Capture the cell that displays the provided text and extract its [x, y] central coordinate. 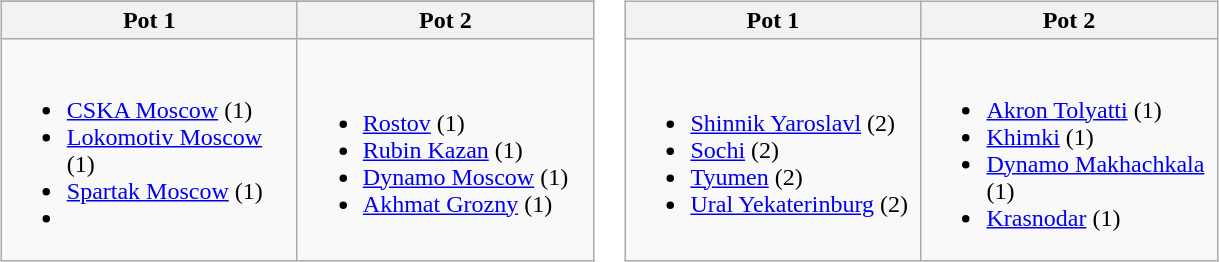
CSKA Moscow (1)Lokomotiv Moscow (1)Spartak Moscow (1) [149, 150]
Rostov (1)Rubin Kazan (1)Dynamo Moscow (1)Akhmat Grozny (1) [445, 150]
Shinnik Yaroslavl (2)Sochi (2)Tyumen (2)Ural Yekaterinburg (2) [773, 150]
Akron Tolyatti (1)Khimki (1)Dynamo Makhachkala (1)Krasnodar (1) [1069, 150]
